Pinpoint the cell where the given text exists, returning its (X, Y) midpoint coordinate. 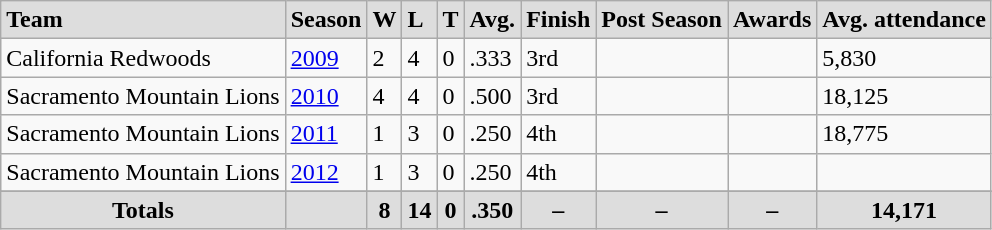
.333 (492, 58)
Avg. attendance (904, 20)
14 (420, 210)
2 (384, 58)
.500 (492, 96)
Team (143, 20)
Season (326, 20)
L (420, 20)
T (450, 20)
.350 (492, 210)
W (384, 20)
Avg. (492, 20)
California Redwoods (143, 58)
Finish (558, 20)
14,171 (904, 210)
8 (384, 210)
2011 (326, 134)
2012 (326, 172)
5,830 (904, 58)
2010 (326, 96)
Post Season (662, 20)
2009 (326, 58)
Awards (772, 20)
Totals (143, 210)
18,775 (904, 134)
18,125 (904, 96)
